Identify which cell holds the provided text, then report its (x, y) central coordinate. 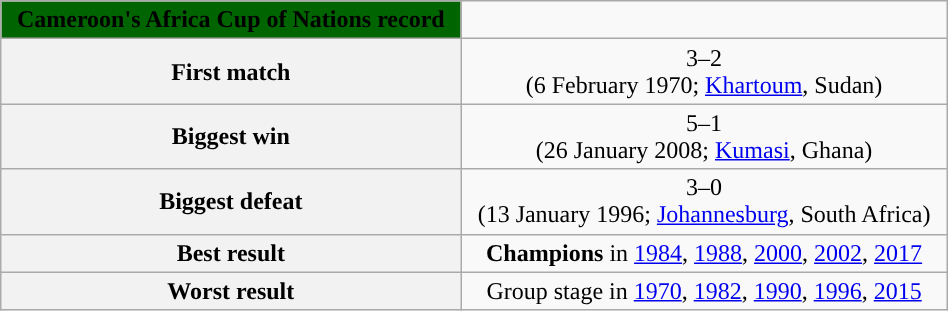
3–2 (6 February 1970; Khartoum, Sudan) (704, 72)
5–1 (26 January 2008; Kumasi, Ghana) (704, 136)
3–0 (13 January 1996; Johannesburg, South Africa) (704, 202)
Worst result (231, 291)
Cameroon's Africa Cup of Nations record (231, 20)
Group stage in 1970, 1982, 1990, 1996, 2015 (704, 291)
Champions in 1984, 1988, 2000, 2002, 2017 (704, 253)
Biggest defeat (231, 202)
Biggest win (231, 136)
Best result (231, 253)
First match (231, 72)
